Detect which cell encompasses the target text, then output its (X, Y) center coordinate. 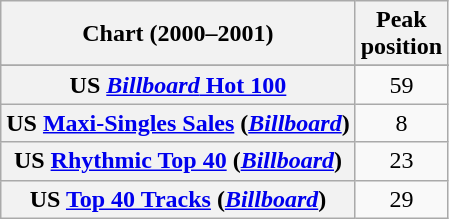
29 (401, 199)
US Rhythmic Top 40 (Billboard) (178, 161)
59 (401, 85)
8 (401, 123)
Chart (2000–2001) (178, 34)
23 (401, 161)
Peakposition (401, 34)
US Top 40 Tracks (Billboard) (178, 199)
US Maxi-Singles Sales (Billboard) (178, 123)
US Billboard Hot 100 (178, 85)
